Scan for the cell matching the given text and deliver its [X, Y] coordinate at center. 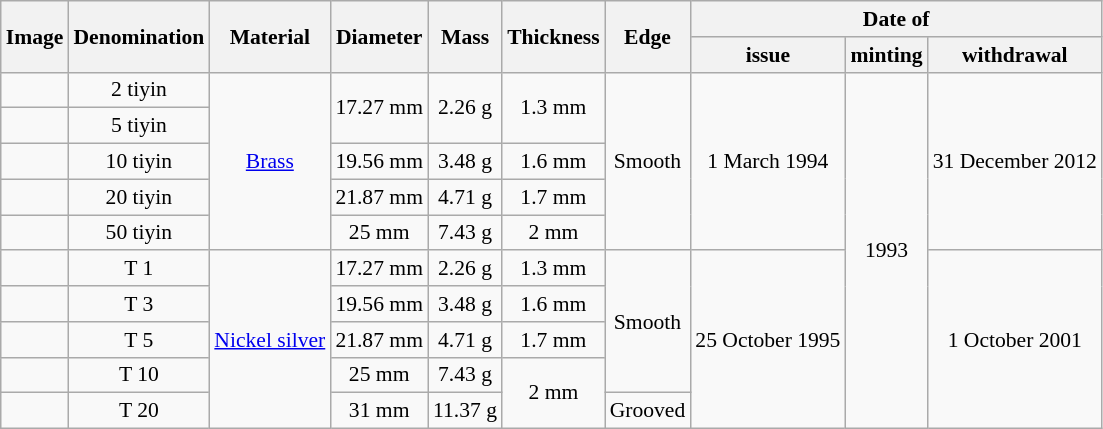
Brass [270, 161]
1993 [886, 250]
Denomination [138, 36]
T 5 [138, 340]
Nickel silver [270, 340]
31 December 2012 [1015, 161]
Thickness [554, 36]
5 tiyin [138, 126]
withdrawal [1015, 55]
Material [270, 36]
Edge [648, 36]
Date of [896, 19]
25 October 1995 [768, 340]
T 1 [138, 269]
1 March 1994 [768, 161]
20 tiyin [138, 197]
minting [886, 55]
Diameter [379, 36]
Grooved [648, 411]
31 mm [379, 411]
11.37 g [465, 411]
issue [768, 55]
Image [35, 36]
1 October 2001 [1015, 340]
Mass [465, 36]
T 3 [138, 304]
50 tiyin [138, 233]
10 tiyin [138, 162]
T 10 [138, 375]
2 tiyin [138, 90]
T 20 [138, 411]
